Provide the (X, Y) coordinate of the cell's center where the given text is located.  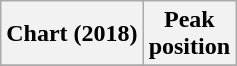
Chart (2018) (72, 34)
Peakposition (189, 34)
